Return [x, y] of the center of cell containing provided text 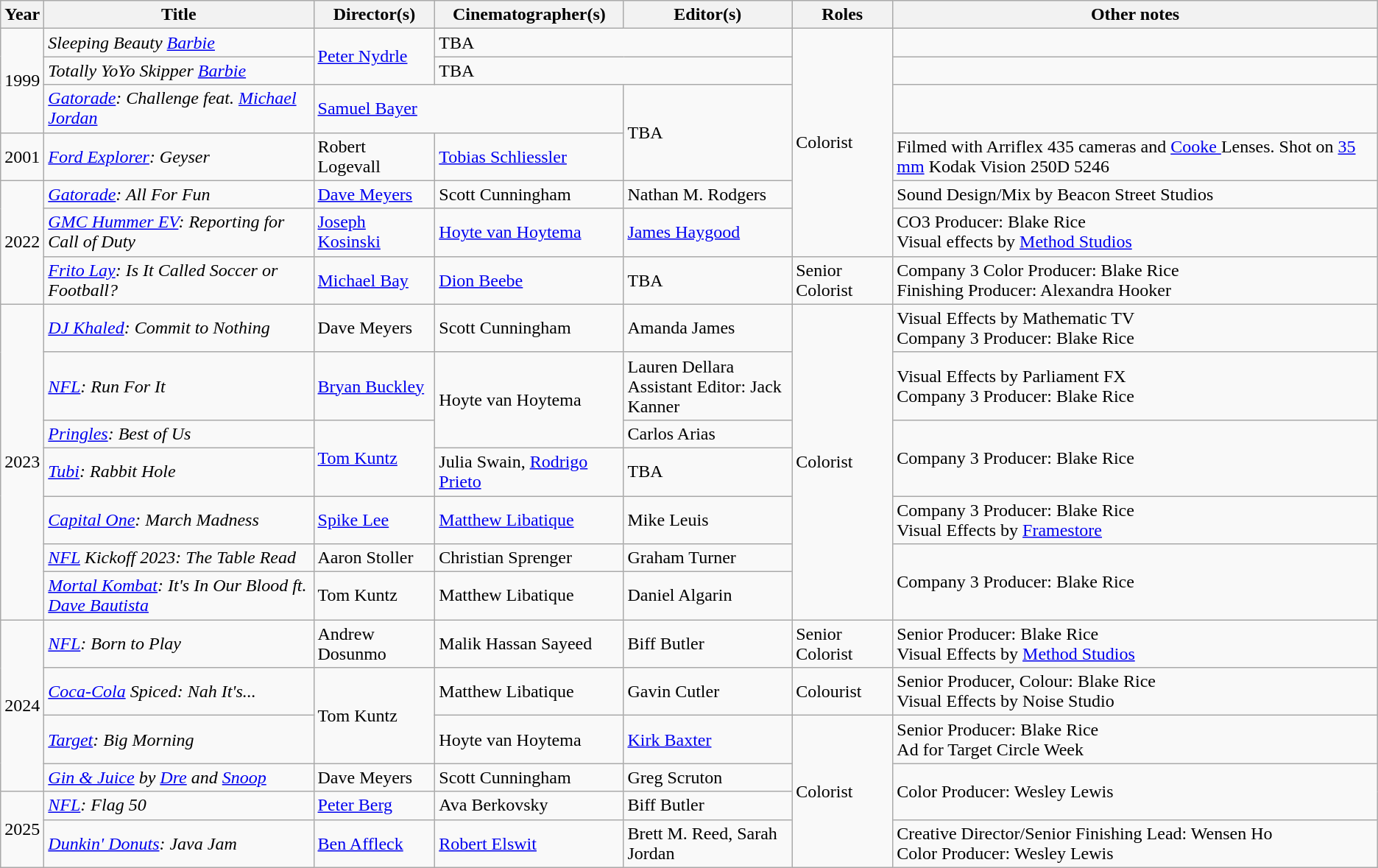
Daniel Algarin [708, 596]
Julia Swain, Rodrigo Prieto [529, 471]
Filmed with Arriflex 435 cameras and Cooke Lenses. Shot on 35 mm Kodak Vision 250D 5246 [1135, 156]
Company 3 Producer: Blake RiceVisual Effects by Framestore [1135, 520]
Sleeping Beauty Barbie [179, 43]
Michael Bay [374, 280]
Senior Producer, Colour: Blake RiceVisual Effects by Noise Studio [1135, 692]
CO3 Producer: Blake RiceVisual effects by Method Studios [1135, 233]
Gatorade: Challenge feat. Michael Jordan [179, 109]
Gatorade: All For Fun [179, 194]
NFL: Born to Play [179, 643]
Gin & Juice by Dre and Snoop [179, 777]
Gavin Cutler [708, 692]
Dion Beebe [529, 280]
Mike Leuis [708, 520]
Spike Lee [374, 520]
Peter Berg [374, 805]
Kirk Baxter [708, 739]
GMC Hummer EV: Reporting for Call of Duty [179, 233]
2023 [22, 462]
Colourist [842, 692]
Nathan M. Rodgers [708, 194]
Editor(s) [708, 15]
Malik Hassan Sayeed [529, 643]
Dunkin' Donuts: Java Jam [179, 844]
Samuel Bayer [468, 109]
Color Producer: Wesley Lewis [1135, 791]
Joseph Kosinski [374, 233]
Robert Elswit [529, 844]
Frito Lay: Is It Called Soccer or Football? [179, 280]
2024 [22, 705]
NFL: Run For It [179, 386]
Tubi: Rabbit Hole [179, 471]
Ben Affleck [374, 844]
Aaron Stoller [374, 558]
Target: Big Morning [179, 739]
2022 [22, 242]
Amanda James [708, 328]
2025 [22, 829]
2001 [22, 156]
1999 [22, 81]
Cinematographer(s) [529, 15]
DJ Khaled: Commit to Nothing [179, 328]
Carlos Arias [708, 434]
Lauren DellaraAssistant Editor: Jack Kanner [708, 386]
NFL: Flag 50 [179, 805]
Senior Producer: Blake RiceAd for Target Circle Week [1135, 739]
Ford Explorer: Geyser [179, 156]
Mortal Kombat: It's In Our Blood ft. Dave Bautista [179, 596]
Coca-Cola Spiced: Nah It's... [179, 692]
Capital One: March Madness [179, 520]
Andrew Dosunmo [374, 643]
Brett M. Reed, Sarah Jordan [708, 844]
Senior Producer: Blake RiceVisual Effects by Method Studios [1135, 643]
Year [22, 15]
Company 3 Color Producer: Blake RiceFinishing Producer: Alexandra Hooker [1135, 280]
Bryan Buckley [374, 386]
Ava Berkovsky [529, 805]
Roles [842, 15]
Visual Effects by Mathematic TVCompany 3 Producer: Blake Rice [1135, 328]
Totally YoYo Skipper Barbie [179, 71]
Christian Sprenger [529, 558]
Greg Scruton [708, 777]
Creative Director/Senior Finishing Lead: Wensen HoColor Producer: Wesley Lewis [1135, 844]
Graham Turner [708, 558]
Peter Nydrle [374, 57]
NFL Kickoff 2023: The Table Read [179, 558]
Tobias Schliessler [529, 156]
Pringles: Best of Us [179, 434]
Director(s) [374, 15]
Other notes [1135, 15]
Title [179, 15]
Robert Logevall [374, 156]
Sound Design/Mix by Beacon Street Studios [1135, 194]
Visual Effects by Parliament FXCompany 3 Producer: Blake Rice [1135, 386]
James Haygood [708, 233]
